Search for the cell housing the specified text and yield its [X, Y] center coordinate. 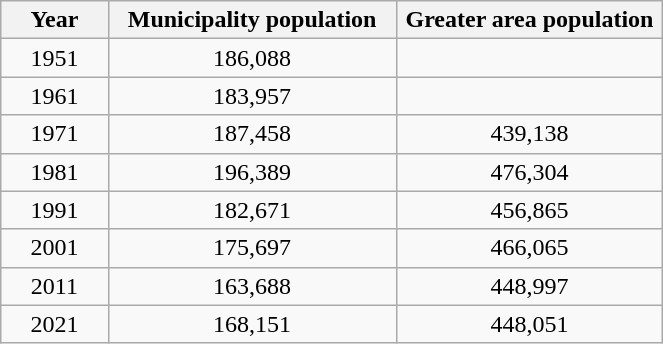
196,389 [252, 172]
Municipality population [252, 20]
183,957 [252, 96]
456,865 [530, 210]
Greater area population [530, 20]
1991 [54, 210]
186,088 [252, 58]
448,051 [530, 324]
466,065 [530, 248]
182,671 [252, 210]
1971 [54, 134]
2021 [54, 324]
439,138 [530, 134]
175,697 [252, 248]
1961 [54, 96]
2011 [54, 286]
Year [54, 20]
187,458 [252, 134]
163,688 [252, 286]
2001 [54, 248]
1951 [54, 58]
476,304 [530, 172]
448,997 [530, 286]
168,151 [252, 324]
1981 [54, 172]
